Search for the cell housing the specified text and yield its [x, y] center coordinate. 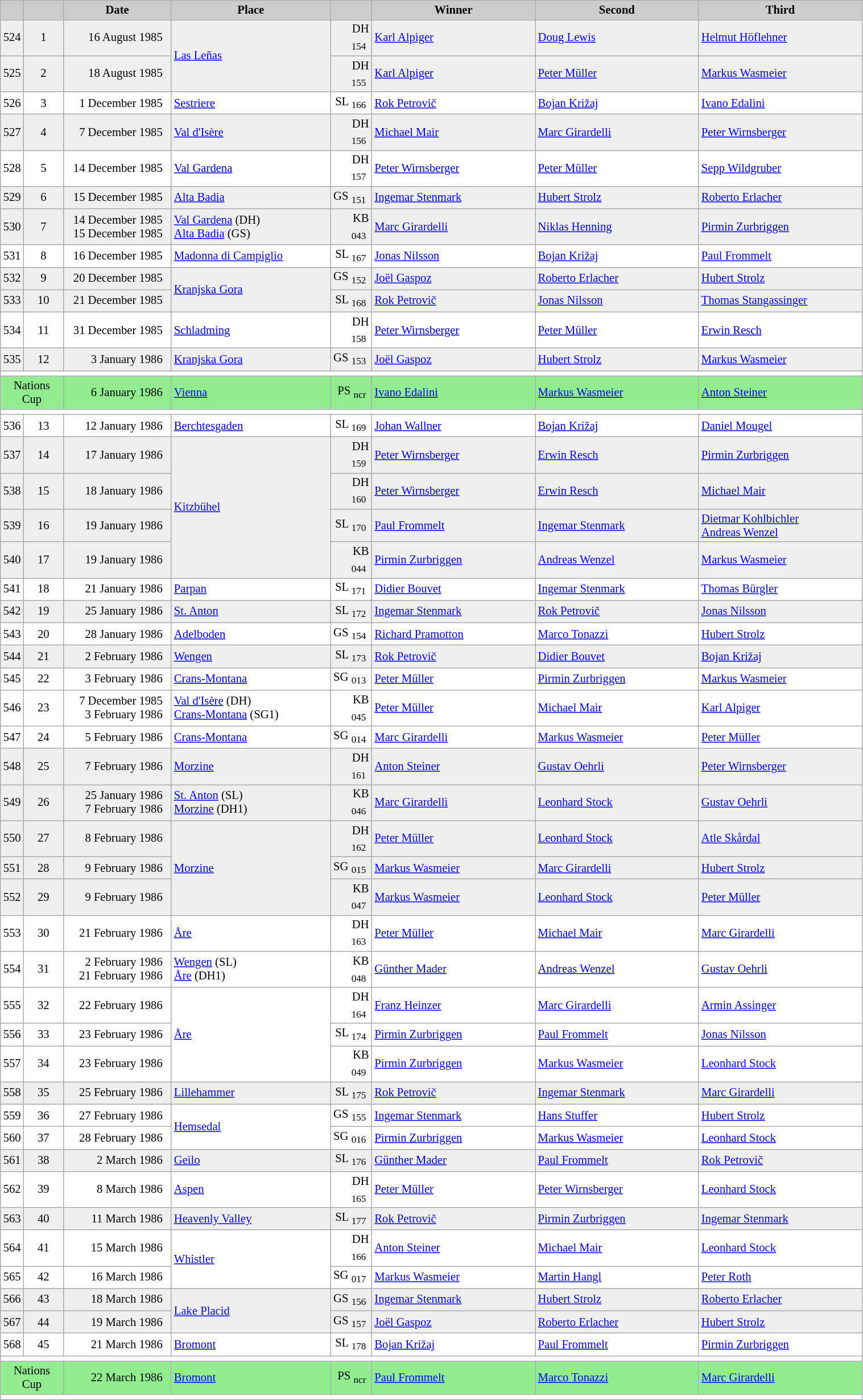
548 [13, 766]
DH 155 [352, 74]
12 January 1986 [117, 426]
567 [13, 1321]
5 [43, 168]
DH 166 [352, 1247]
7 February 1986 [117, 766]
Parpan [251, 588]
9 [43, 278]
Dietmar Kohlbichler Andreas Wenzel [781, 525]
25 January 1986 [117, 611]
1 December 1985 [117, 102]
SL 173 [352, 656]
553 [13, 933]
1 [43, 38]
24 [43, 738]
565 [13, 1277]
6 January 1986 [117, 392]
527 [13, 132]
16 March 1986 [117, 1277]
GS 154 [352, 634]
Daniel Mougel [781, 426]
2 March 1986 [117, 1160]
SL 166 [352, 102]
Las Leñas [251, 56]
45 [43, 1344]
Franz Heinzer [453, 1005]
GS 153 [352, 359]
36 [43, 1115]
KB 047 [352, 897]
525 [13, 74]
556 [13, 1035]
552 [13, 897]
DH 163 [352, 933]
SL 167 [352, 256]
543 [13, 634]
39 [43, 1189]
Doug Lewis [617, 38]
SL 169 [352, 426]
16 August 1985 [117, 38]
3 [43, 102]
DH 161 [352, 766]
531 [13, 256]
Niklas Henning [617, 227]
545 [13, 678]
Hemsedal [251, 1127]
557 [13, 1063]
550 [13, 839]
38 [43, 1160]
KB 045 [352, 708]
15 December 1985 [117, 197]
2 [43, 74]
SL 175 [352, 1093]
18 March 1986 [117, 1300]
21 February 1986 [117, 933]
34 [43, 1063]
2 February 1986 [117, 656]
21 March 1986 [117, 1344]
22 February 1986 [117, 1005]
13 [43, 426]
547 [13, 738]
25 [43, 766]
Wengen [251, 656]
Hans Stuffer [617, 1115]
DH 158 [352, 330]
SG 015 [352, 867]
DH 165 [352, 1189]
Armin Assinger [781, 1005]
SL 174 [352, 1035]
Adelboden [251, 634]
27 [43, 839]
Thomas Bürgler [781, 588]
33 [43, 1035]
KB 046 [352, 802]
533 [13, 300]
Lake Placid [251, 1311]
SG 017 [352, 1277]
41 [43, 1247]
SG 016 [352, 1137]
Atle Skårdal [781, 839]
Date [117, 10]
GS 156 [352, 1300]
7 December 1985 3 February 1986 [117, 708]
KB 043 [352, 227]
40 [43, 1219]
549 [13, 802]
7 [43, 227]
20 December 1985 [117, 278]
16 December 1985 [117, 256]
535 [13, 359]
35 [43, 1093]
Val Gardena (DH) Alta Badia (GS) [251, 227]
DH 160 [352, 491]
18 [43, 588]
25 January 1986 7 February 1986 [117, 802]
15 March 1986 [117, 1247]
536 [13, 426]
Val Gardena [251, 168]
Whistler [251, 1259]
SL 176 [352, 1160]
16 [43, 525]
Richard Pramotton [453, 634]
526 [13, 102]
22 March 1986 [117, 1378]
4 [43, 132]
561 [13, 1160]
541 [13, 588]
Madonna di Campiglio [251, 256]
568 [13, 1344]
14 December 1985 [117, 168]
530 [13, 227]
Sestriere [251, 102]
25 February 1986 [117, 1093]
Geilo [251, 1160]
2 February 1986 21 February 1986 [117, 969]
Winner [453, 10]
524 [13, 38]
8 March 1986 [117, 1189]
22 [43, 678]
Place [251, 10]
534 [13, 330]
SG 014 [352, 738]
SL 172 [352, 611]
Berchtesgaden [251, 426]
562 [13, 1189]
563 [13, 1219]
DH 156 [352, 132]
21 January 1986 [117, 588]
11 March 1986 [117, 1219]
564 [13, 1247]
15 [43, 491]
17 [43, 560]
12 [43, 359]
18 January 1986 [117, 491]
44 [43, 1321]
26 [43, 802]
11 [43, 330]
19 [43, 611]
528 [13, 168]
30 [43, 933]
10 [43, 300]
Martin Hangl [617, 1277]
Vienna [251, 392]
559 [13, 1115]
32 [43, 1005]
529 [13, 197]
544 [13, 656]
566 [13, 1300]
8 February 1986 [117, 839]
GS 157 [352, 1321]
551 [13, 867]
Heavenly Valley [251, 1219]
540 [13, 560]
DH 157 [352, 168]
538 [13, 491]
555 [13, 1005]
21 [43, 656]
542 [13, 611]
14 [43, 454]
546 [13, 708]
28 February 1986 [117, 1137]
St. Anton [251, 611]
St. Anton (SL) Morzine (DH1) [251, 802]
Aspen [251, 1189]
GS 155 [352, 1115]
SL 171 [352, 588]
42 [43, 1277]
20 [43, 634]
539 [13, 525]
DH 164 [352, 1005]
SL 170 [352, 525]
Kitzbühel [251, 507]
SL 178 [352, 1344]
Schladming [251, 330]
KB 044 [352, 560]
Thomas Stangassinger [781, 300]
Val d'Isère (DH) Crans-Montana (SG1) [251, 708]
560 [13, 1137]
DH 154 [352, 38]
532 [13, 278]
21 December 1985 [117, 300]
GS 151 [352, 197]
DH 159 [352, 454]
37 [43, 1137]
Sepp Wildgruber [781, 168]
Second [617, 10]
554 [13, 969]
Peter Roth [781, 1277]
Lillehammer [251, 1093]
28 January 1986 [117, 634]
GS 152 [352, 278]
SG 013 [352, 678]
29 [43, 897]
31 [43, 969]
17 January 1986 [117, 454]
14 December 1985 15 December 1985 [117, 227]
18 August 1985 [117, 74]
8 [43, 256]
7 December 1985 [117, 132]
19 March 1986 [117, 1321]
3 February 1986 [117, 678]
KB 048 [352, 969]
SL 177 [352, 1219]
DH 162 [352, 839]
Val d'Isère [251, 132]
3 January 1986 [117, 359]
Third [781, 10]
537 [13, 454]
Johan Wallner [453, 426]
Alta Badia [251, 197]
Wengen (SL) Åre (DH1) [251, 969]
5 February 1986 [117, 738]
SL 168 [352, 300]
43 [43, 1300]
KB 049 [352, 1063]
Helmut Höflehner [781, 38]
27 February 1986 [117, 1115]
6 [43, 197]
31 December 1985 [117, 330]
23 [43, 708]
558 [13, 1093]
28 [43, 867]
